Locate the cell with the specified text and output its (X, Y) center coordinate. 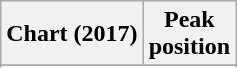
Chart (2017) (72, 34)
Peak position (189, 34)
